Search for the cell housing the specified text and yield its (X, Y) center coordinate. 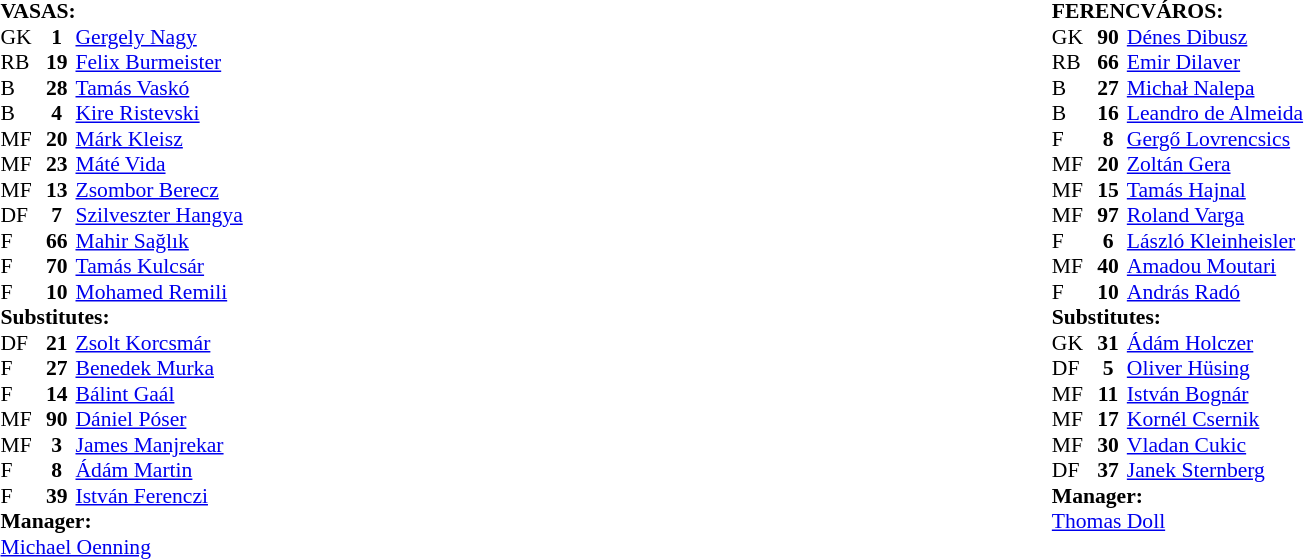
Leandro de Almeida (1215, 113)
Mohamed Remili (160, 292)
70 (57, 267)
15 (1108, 190)
Dénes Dibusz (1215, 37)
Vladan Cukic (1215, 445)
37 (1108, 471)
39 (57, 496)
Roland Varga (1215, 215)
Zoltán Gera (1215, 165)
Zsombor Berecz (160, 190)
Gergely Nagy (160, 37)
Michał Nalepa (1215, 88)
13 (57, 190)
Kire Ristevski (160, 113)
Janek Sternberg (1215, 471)
László Kleinheisler (1215, 241)
16 (1108, 113)
István Bognár (1215, 394)
Ádám Martin (160, 471)
Kornél Csernik (1215, 419)
Amadou Moutari (1215, 267)
Zsolt Korcsmár (160, 343)
28 (57, 88)
21 (57, 343)
31 (1108, 343)
1 (57, 37)
Ádám Holczer (1215, 343)
30 (1108, 445)
5 (1108, 369)
Tamás Vaskó (160, 88)
3 (57, 445)
Benedek Murka (160, 369)
Oliver Hüsing (1215, 369)
István Ferenczi (160, 496)
97 (1108, 215)
Márk Kleisz (160, 139)
7 (57, 215)
4 (57, 113)
23 (57, 165)
Szilveszter Hangya (160, 215)
András Radó (1215, 292)
Thomas Doll (1178, 521)
Mahir Sağlık (160, 241)
Bálint Gaál (160, 394)
14 (57, 394)
17 (1108, 419)
Gergő Lovrencsics (1215, 139)
Emir Dilaver (1215, 63)
11 (1108, 394)
Tamás Kulcsár (160, 267)
19 (57, 63)
Felix Burmeister (160, 63)
40 (1108, 267)
James Manjrekar (160, 445)
Tamás Hajnal (1215, 190)
6 (1108, 241)
Dániel Póser (160, 419)
Máté Vida (160, 165)
